Locate the cell with the specified text and output its [X, Y] center coordinate. 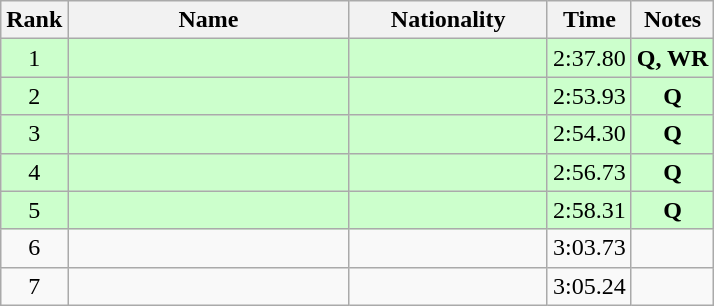
1 [34, 58]
Notes [672, 20]
4 [34, 172]
2:54.30 [589, 134]
Name [208, 20]
Q, WR [672, 58]
2:53.93 [589, 96]
Rank [34, 20]
Time [589, 20]
3:05.24 [589, 286]
2:58.31 [589, 210]
2 [34, 96]
6 [34, 248]
7 [34, 286]
Nationality [448, 20]
3 [34, 134]
2:37.80 [589, 58]
3:03.73 [589, 248]
5 [34, 210]
2:56.73 [589, 172]
